Capture the cell that displays the provided text and extract its (X, Y) central coordinate. 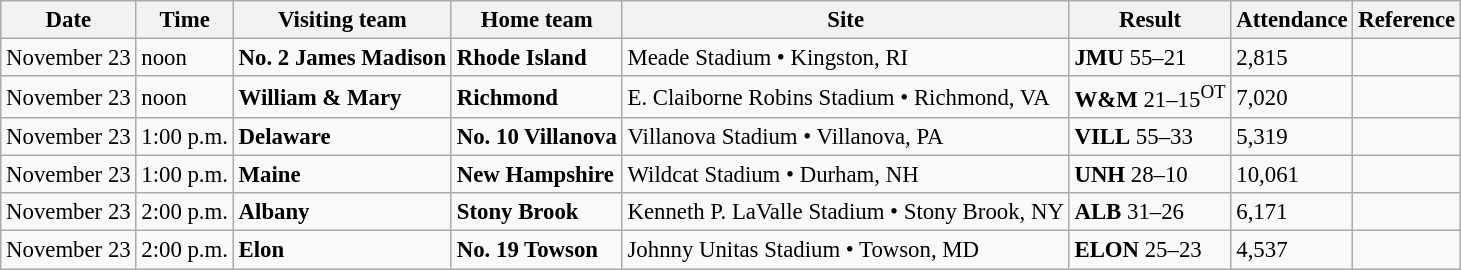
ALB 31–26 (1150, 213)
10,061 (1292, 175)
Delaware (342, 137)
Johnny Unitas Stadium • Towson, MD (846, 250)
Date (68, 20)
Time (184, 20)
Stony Brook (536, 213)
Meade Stadium • Kingston, RI (846, 58)
Maine (342, 175)
W&M 21–15OT (1150, 97)
E. Claiborne Robins Stadium • Richmond, VA (846, 97)
Villanova Stadium • Villanova, PA (846, 137)
Wildcat Stadium • Durham, NH (846, 175)
Reference (1407, 20)
Elon (342, 250)
Rhode Island (536, 58)
6,171 (1292, 213)
JMU 55–21 (1150, 58)
No. 19 Towson (536, 250)
ELON 25–23 (1150, 250)
4,537 (1292, 250)
7,020 (1292, 97)
Result (1150, 20)
Kenneth P. LaValle Stadium • Stony Brook, NY (846, 213)
Richmond (536, 97)
Visiting team (342, 20)
New Hampshire (536, 175)
Albany (342, 213)
5,319 (1292, 137)
VILL 55–33 (1150, 137)
2,815 (1292, 58)
Site (846, 20)
No. 2 James Madison (342, 58)
UNH 28–10 (1150, 175)
William & Mary (342, 97)
No. 10 Villanova (536, 137)
Home team (536, 20)
Attendance (1292, 20)
